Pinpoint the cell where the given text exists, returning its [X, Y] midpoint coordinate. 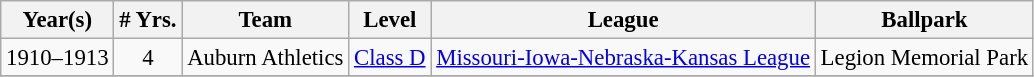
4 [148, 58]
# Yrs. [148, 20]
Level [390, 20]
Auburn Athletics [266, 58]
Ballpark [924, 20]
Year(s) [58, 20]
Team [266, 20]
1910–1913 [58, 58]
League [623, 20]
Class D [390, 58]
Missouri-Iowa-Nebraska-Kansas League [623, 58]
Legion Memorial Park [924, 58]
